Scan for the cell matching the given text and deliver its [x, y] coordinate at center. 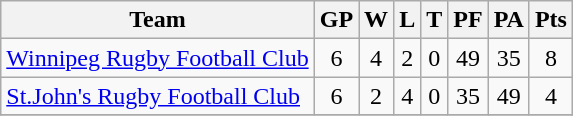
Winnipeg Rugby Football Club [158, 58]
8 [550, 58]
GP [336, 20]
Pts [550, 20]
PF [468, 20]
St.John's Rugby Football Club [158, 96]
T [434, 20]
W [376, 20]
Team [158, 20]
L [408, 20]
PA [508, 20]
